Identify which cell holds the provided text, then report its [X, Y] central coordinate. 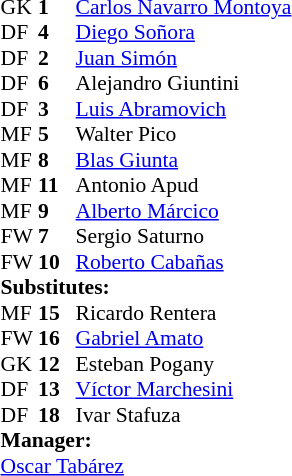
Ivar Stafuza [184, 415]
Roberto Cabañas [184, 262]
6 [57, 83]
8 [57, 160]
Víctor Marchesini [184, 389]
5 [57, 135]
9 [57, 211]
Gabriel Amato [184, 339]
4 [57, 33]
Alejandro Giuntini [184, 83]
15 [57, 313]
12 [57, 364]
Sergio Saturno [184, 237]
18 [57, 415]
11 [57, 185]
Diego Soñora [184, 33]
3 [57, 109]
Manager: [146, 441]
Luis Abramovich [184, 109]
7 [57, 237]
Antonio Apud [184, 185]
Alberto Márcico [184, 211]
13 [57, 389]
2 [57, 58]
Blas Giunta [184, 160]
GK [20, 364]
16 [57, 339]
Juan Simón [184, 58]
Esteban Pogany [184, 364]
Substitutes: [146, 287]
Ricardo Rentera [184, 313]
10 [57, 262]
Walter Pico [184, 135]
